Identify which cell holds the provided text, then report its (X, Y) central coordinate. 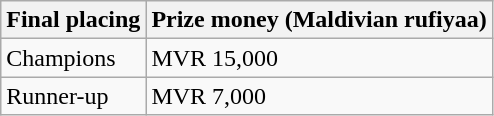
MVR 15,000 (319, 58)
Champions (74, 58)
Final placing (74, 20)
MVR 7,000 (319, 96)
Runner-up (74, 96)
Prize money (Maldivian rufiyaa) (319, 20)
